Provide the [x, y] coordinate of the cell's center where the given text is located.  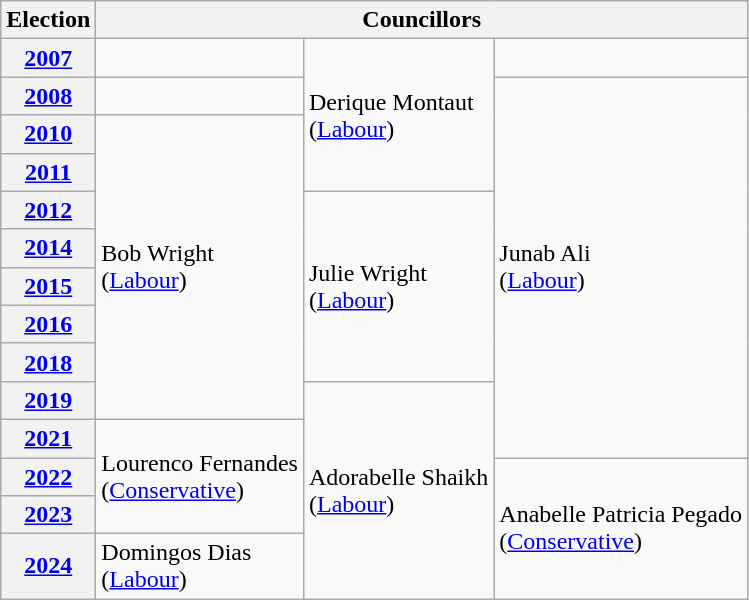
Derique Montaut(Labour) [398, 115]
Lourenco Fernandes(Conservative) [200, 476]
2019 [48, 400]
2014 [48, 248]
2021 [48, 438]
2008 [48, 96]
Adorabelle Shaikh(Labour) [398, 490]
2024 [48, 566]
Bob Wright(Labour) [200, 267]
Domingos Dias(Labour) [200, 566]
2007 [48, 58]
2016 [48, 324]
2011 [48, 172]
2015 [48, 286]
2012 [48, 210]
Councillors [422, 20]
2018 [48, 362]
2022 [48, 477]
Anabelle Patricia Pegado(Conservative) [621, 528]
2010 [48, 134]
Junab Ali(Labour) [621, 268]
Julie Wright(Labour) [398, 286]
Election [48, 20]
2023 [48, 515]
